Locate the cell with the specified text and output its [x, y] center coordinate. 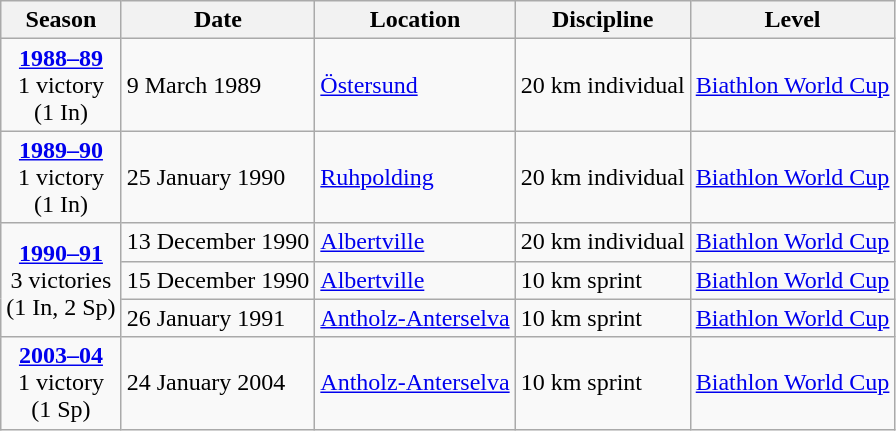
Season [61, 20]
1988–89 1 victory (1 In) [61, 85]
Level [792, 20]
1990–91 3 victories (1 In, 2 Sp) [61, 280]
25 January 1990 [218, 177]
Discipline [602, 20]
Date [218, 20]
Östersund [415, 85]
Ruhpolding [415, 177]
Location [415, 20]
13 December 1990 [218, 242]
2003–04 1 victory (1 Sp) [61, 383]
15 December 1990 [218, 280]
9 March 1989 [218, 85]
26 January 1991 [218, 318]
1989–90 1 victory (1 In) [61, 177]
24 January 2004 [218, 383]
